From the cell containing the given text, extract its center point as [x, y] coordinate. 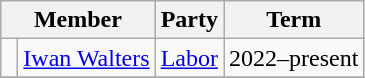
Labor [189, 58]
Member [78, 20]
Iwan Walters [86, 58]
2022–present [294, 58]
Party [189, 20]
Term [294, 20]
